Pinpoint the cell where the given text exists, returning its [x, y] midpoint coordinate. 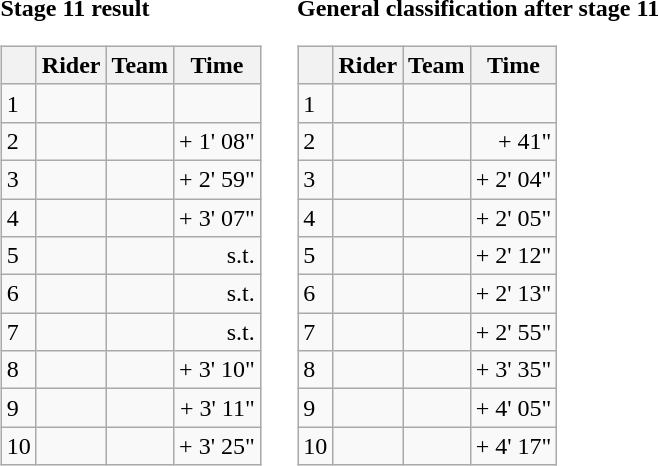
+ 2' 04" [514, 179]
+ 3' 10" [218, 370]
+ 2' 55" [514, 332]
+ 3' 07" [218, 217]
+ 3' 11" [218, 408]
+ 2' 05" [514, 217]
+ 2' 59" [218, 179]
+ 4' 05" [514, 408]
+ 1' 08" [218, 141]
+ 3' 35" [514, 370]
+ 2' 12" [514, 256]
+ 2' 13" [514, 294]
+ 41" [514, 141]
+ 4' 17" [514, 446]
+ 3' 25" [218, 446]
